Provide the [X, Y] coordinate of the cell's center where the given text is located.  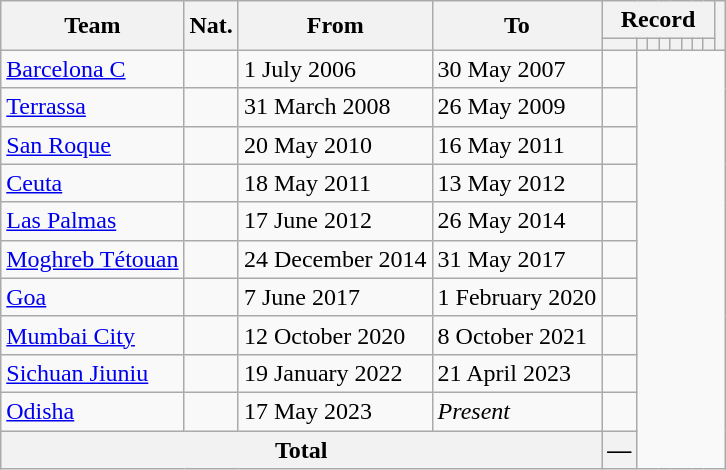
From [335, 26]
Sichuan Jiuniu [92, 373]
20 May 2010 [335, 145]
Present [517, 411]
26 May 2014 [517, 221]
7 June 2017 [335, 297]
30 May 2007 [517, 69]
8 October 2021 [517, 335]
26 May 2009 [517, 107]
12 October 2020 [335, 335]
17 June 2012 [335, 221]
To [517, 26]
21 April 2023 [517, 373]
24 December 2014 [335, 259]
Barcelona C [92, 69]
Terrassa [92, 107]
San Roque [92, 145]
31 May 2017 [517, 259]
— [620, 449]
Moghreb Tétouan [92, 259]
1 February 2020 [517, 297]
13 May 2012 [517, 183]
31 March 2008 [335, 107]
18 May 2011 [335, 183]
Las Palmas [92, 221]
17 May 2023 [335, 411]
16 May 2011 [517, 145]
Mumbai City [92, 335]
Goa [92, 297]
1 July 2006 [335, 69]
Odisha [92, 411]
Ceuta [92, 183]
Record [658, 20]
19 January 2022 [335, 373]
Total [302, 449]
Team [92, 26]
Nat. [211, 26]
